Search for the cell housing the specified text and yield its [x, y] center coordinate. 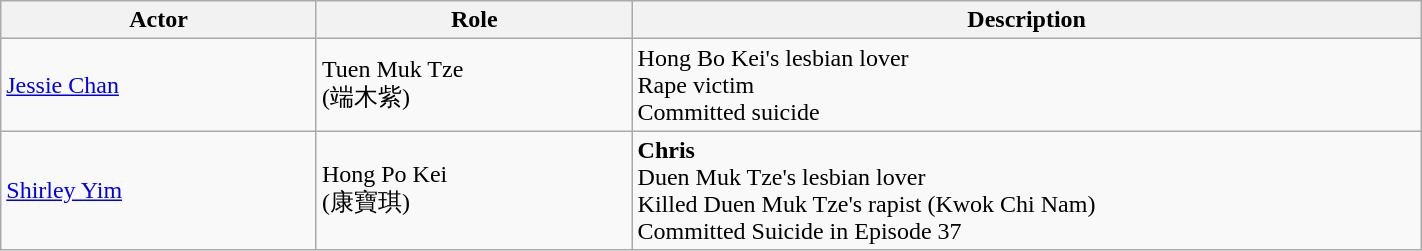
Hong Po Kei(康寶琪) [474, 190]
ChrisDuen Muk Tze's lesbian loverKilled Duen Muk Tze's rapist (Kwok Chi Nam)Committed Suicide in Episode 37 [1026, 190]
Role [474, 20]
Jessie Chan [159, 85]
Description [1026, 20]
Actor [159, 20]
Shirley Yim [159, 190]
Hong Bo Kei's lesbian loverRape victimCommitted suicide [1026, 85]
Tuen Muk Tze(端木紫) [474, 85]
